Locate the cell with the specified text and output its [x, y] center coordinate. 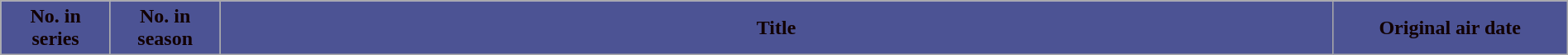
Original air date [1450, 28]
Title [776, 28]
No. inseries [56, 28]
No. inseason [165, 28]
